Locate the cell with the specified text and output its (x, y) center coordinate. 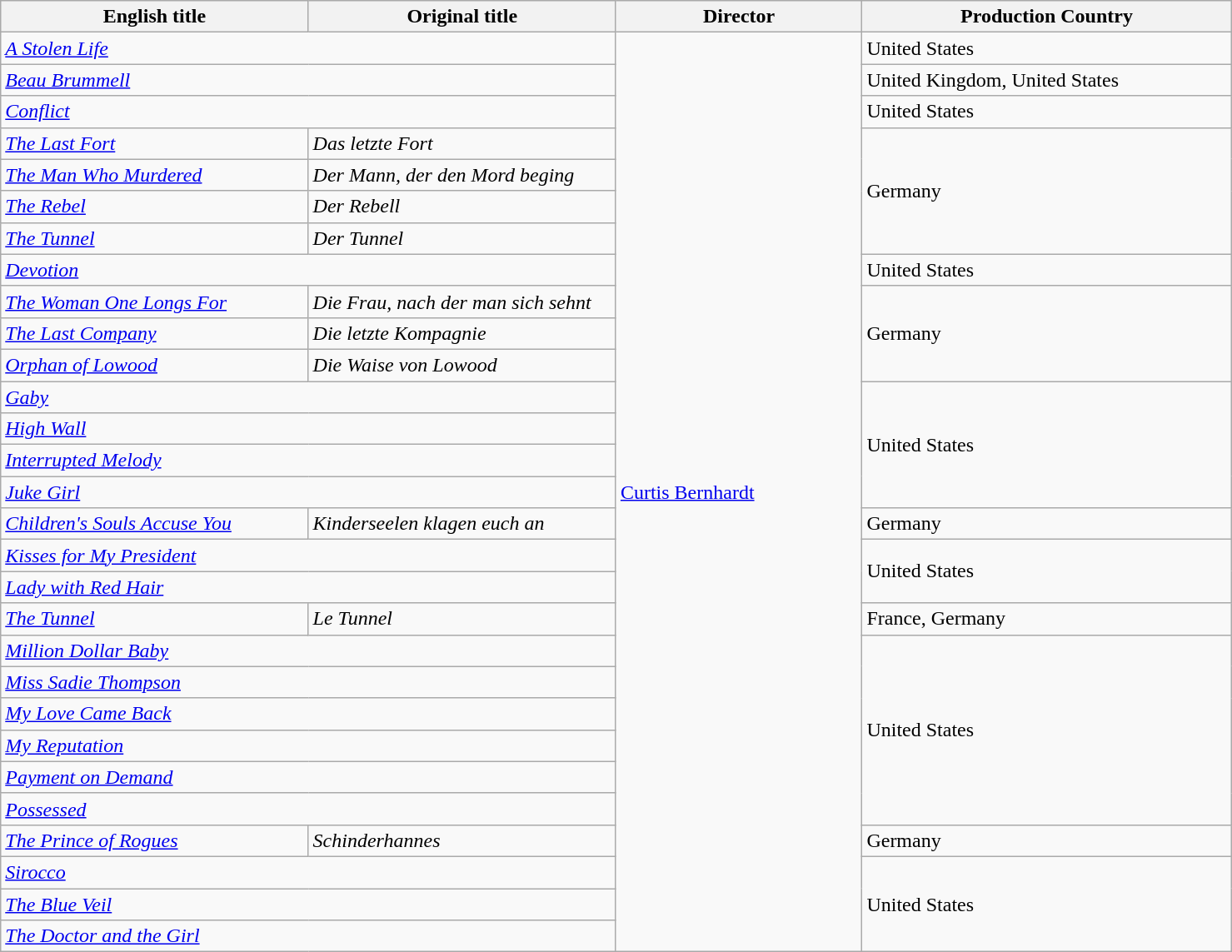
Die letzte Kompagnie (461, 333)
Director (738, 17)
Gaby (308, 397)
Der Rebell (461, 207)
Kisses for My President (308, 556)
The Woman One Longs For (155, 302)
Kinderseelen klagen euch an (461, 524)
Das letzte Fort (461, 143)
Lady with Red Hair (308, 587)
Beau Brummell (308, 80)
The Blue Veil (308, 904)
Le Tunnel (461, 619)
Der Tunnel (461, 238)
Production Country (1046, 17)
Die Waise von Lowood (461, 365)
The Rebel (155, 207)
Conflict (308, 112)
Original title (461, 17)
Miss Sadie Thompson (308, 682)
Die Frau, nach der man sich sehnt (461, 302)
The Prince of Rogues (155, 840)
Schinderhannes (461, 840)
Possessed (308, 809)
Payment on Demand (308, 777)
Sirocco (308, 872)
My Love Came Back (308, 714)
France, Germany (1046, 619)
Children's Souls Accuse You (155, 524)
The Last Company (155, 333)
Interrupted Melody (308, 461)
The Doctor and the Girl (308, 936)
Curtis Bernhardt (738, 492)
A Stolen Life (308, 48)
Der Mann, der den Mord beging (461, 175)
The Last Fort (155, 143)
My Reputation (308, 745)
United Kingdom, United States (1046, 80)
Devotion (308, 270)
The Man Who Murdered (155, 175)
Million Dollar Baby (308, 650)
Orphan of Lowood (155, 365)
Juke Girl (308, 492)
English title (155, 17)
High Wall (308, 429)
